Locate the cell with the specified text and output its (X, Y) center coordinate. 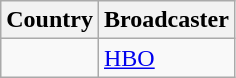
Broadcaster (166, 20)
Country (50, 20)
HBO (166, 58)
